Determine the [x, y] coordinate at the center of the cell enclosing the given text.  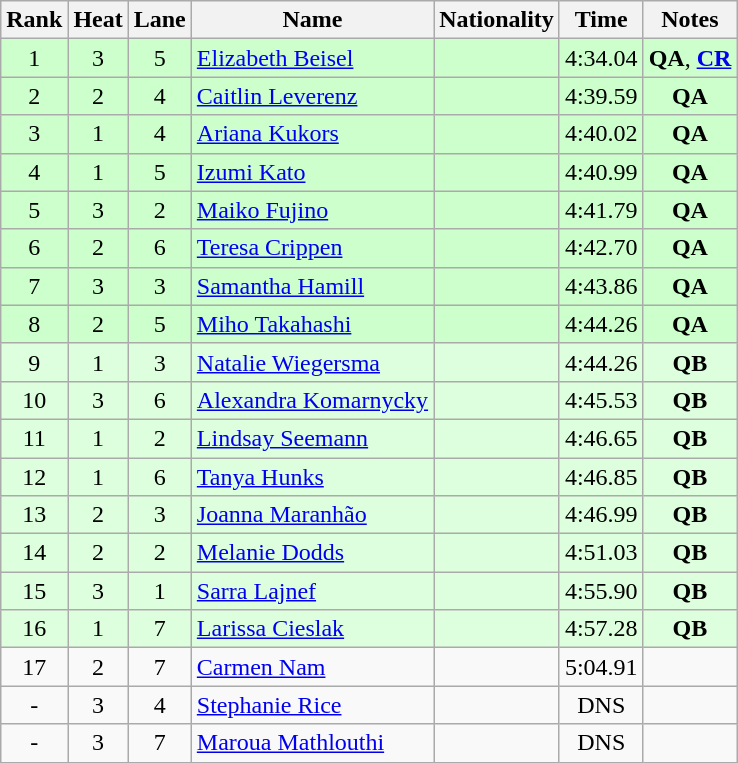
8 [34, 324]
11 [34, 438]
5:04.91 [601, 667]
Elizabeth Beisel [312, 58]
Carmen Nam [312, 667]
12 [34, 477]
Stephanie Rice [312, 705]
Joanna Maranhão [312, 515]
Natalie Wiegersma [312, 362]
Larissa Cieslak [312, 629]
Heat [98, 20]
4:39.59 [601, 96]
Izumi Kato [312, 172]
4:41.79 [601, 210]
Maroua Mathlouthi [312, 743]
Tanya Hunks [312, 477]
Caitlin Leverenz [312, 96]
4:57.28 [601, 629]
4:51.03 [601, 553]
16 [34, 629]
QA, CR [690, 58]
Rank [34, 20]
4:34.04 [601, 58]
4:40.02 [601, 134]
Maiko Fujino [312, 210]
4:45.53 [601, 400]
Samantha Hamill [312, 286]
Name [312, 20]
17 [34, 667]
14 [34, 553]
Lane [160, 20]
Notes [690, 20]
Melanie Dodds [312, 553]
4:46.85 [601, 477]
Nationality [497, 20]
9 [34, 362]
4:46.65 [601, 438]
Miho Takahashi [312, 324]
Lindsay Seemann [312, 438]
4:40.99 [601, 172]
4:43.86 [601, 286]
15 [34, 591]
Alexandra Komarnycky [312, 400]
Ariana Kukors [312, 134]
4:55.90 [601, 591]
4:46.99 [601, 515]
13 [34, 515]
Teresa Crippen [312, 248]
4:42.70 [601, 248]
Sarra Lajnef [312, 591]
Time [601, 20]
10 [34, 400]
